From the cell containing the given text, extract its center point as (x, y) coordinate. 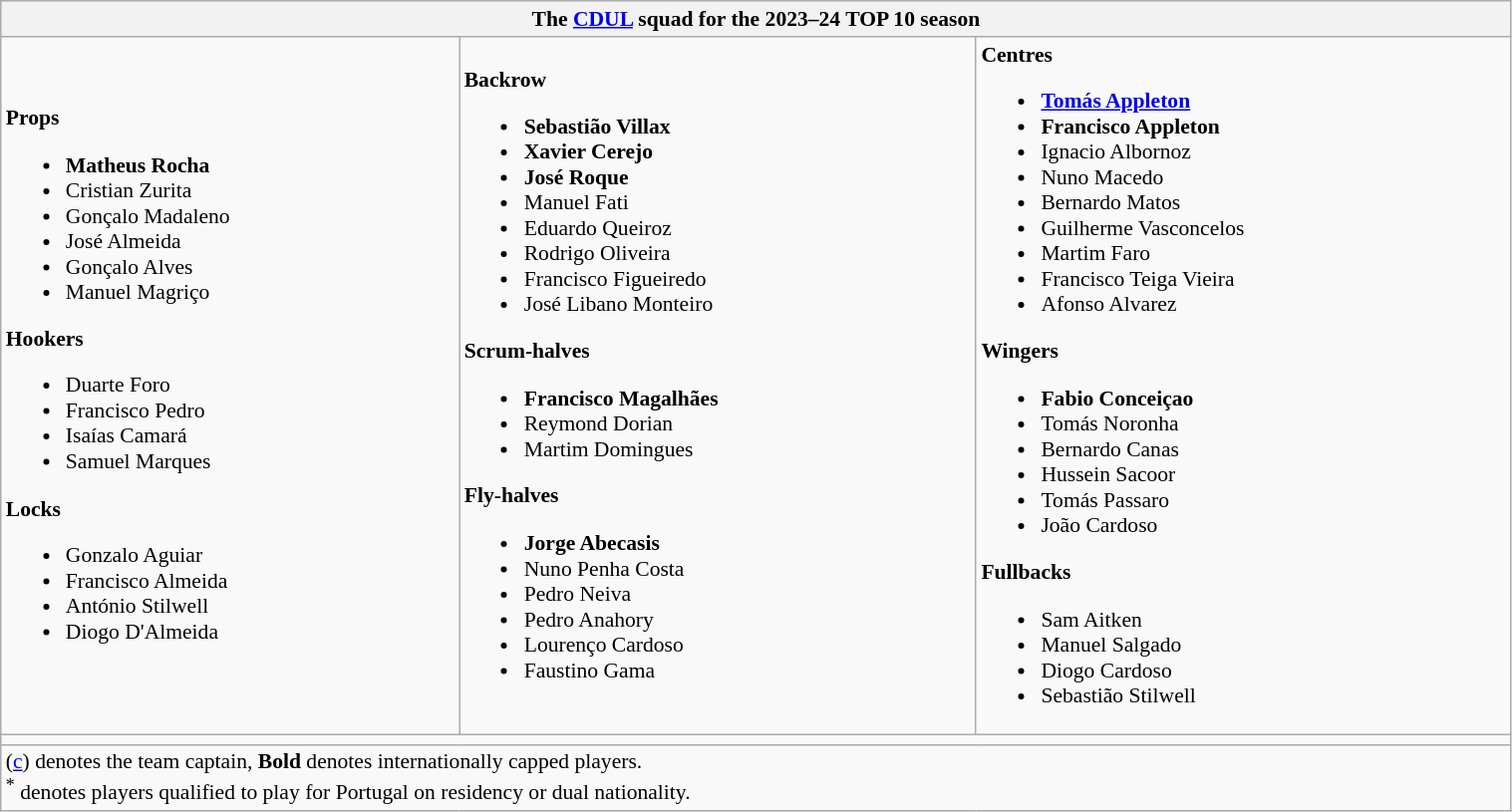
The CDUL squad for the 2023–24 TOP 10 season (756, 19)
